Provide the [X, Y] coordinate of the cell's center where the given text is located.  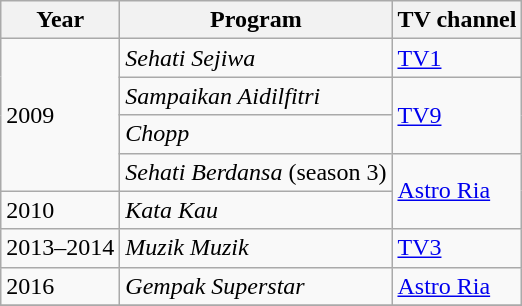
TV9 [457, 115]
Sehati Berdansa (season 3) [256, 172]
2016 [60, 286]
TV3 [457, 248]
Kata Kau [256, 210]
2010 [60, 210]
Muzik Muzik [256, 248]
Sehati Sejiwa [256, 58]
2013–2014 [60, 248]
Year [60, 20]
Chopp [256, 134]
TV1 [457, 58]
Sampaikan Aidilfitri [256, 96]
TV channel [457, 20]
Program [256, 20]
Gempak Superstar [256, 286]
2009 [60, 115]
